For the text-containing cell, return its midpoint in [X, Y] coordinate format. 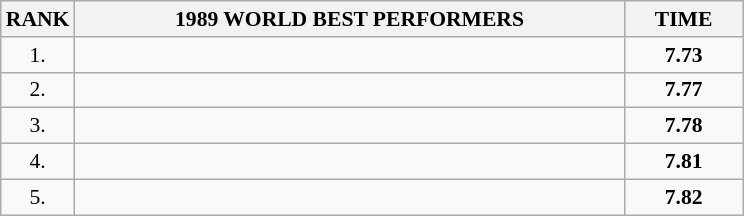
7.73 [684, 55]
TIME [684, 19]
1989 WORLD BEST PERFORMERS [349, 19]
3. [38, 126]
7.78 [684, 126]
RANK [38, 19]
1. [38, 55]
7.77 [684, 90]
7.82 [684, 197]
7.81 [684, 162]
2. [38, 90]
5. [38, 197]
4. [38, 162]
